Determine the (x, y) coordinate at the center of the cell enclosing the given text.  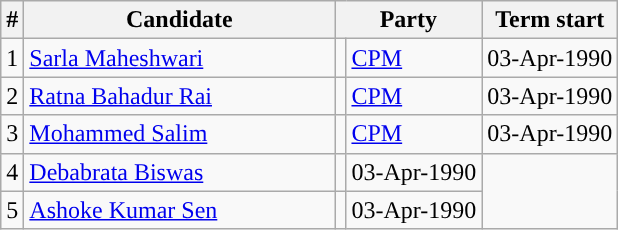
# (12, 20)
2 (12, 96)
Ashoke Kumar Sen (180, 210)
Mohammed Salim (180, 134)
4 (12, 172)
Party (408, 20)
Sarla Maheshwari (180, 58)
Debabrata Biswas (180, 172)
5 (12, 210)
Ratna Bahadur Rai (180, 96)
Term start (550, 20)
1 (12, 58)
Candidate (180, 20)
3 (12, 134)
